For the text-containing cell, return its midpoint in (X, Y) coordinate format. 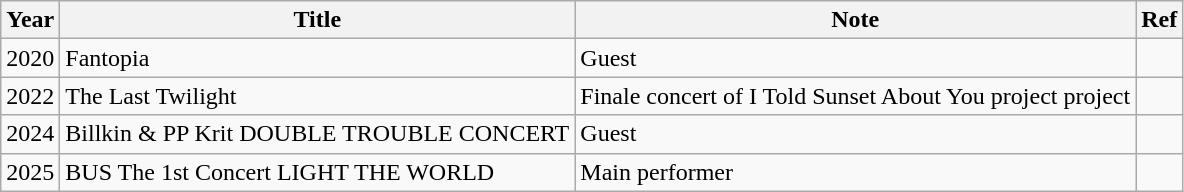
Title (318, 20)
Main performer (856, 172)
2024 (30, 134)
Finale concert of I Told Sunset About You project project (856, 96)
2020 (30, 58)
2025 (30, 172)
BUS The 1st Concert LIGHT THE WORLD (318, 172)
Billkin & PP Krit DOUBLE TROUBLE CONCERT (318, 134)
The Last Twilight (318, 96)
Note (856, 20)
Ref (1160, 20)
Year (30, 20)
2022 (30, 96)
Fantopia (318, 58)
